Scan for the cell matching the given text and deliver its (x, y) coordinate at center. 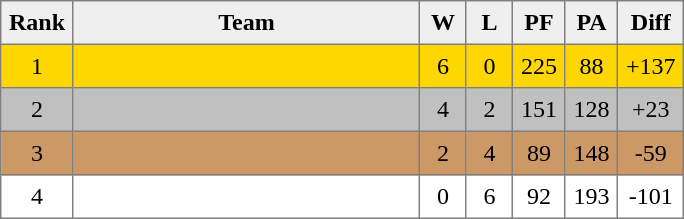
PA (591, 23)
PF (539, 23)
225 (539, 66)
3 (38, 153)
128 (591, 110)
193 (591, 197)
Rank (38, 23)
148 (591, 153)
151 (539, 110)
-101 (651, 197)
89 (539, 153)
+137 (651, 66)
92 (539, 197)
+23 (651, 110)
88 (591, 66)
1 (38, 66)
Team (246, 23)
L (489, 23)
W (443, 23)
Diff (651, 23)
-59 (651, 153)
